Detect which cell encompasses the target text, then output its [x, y] center coordinate. 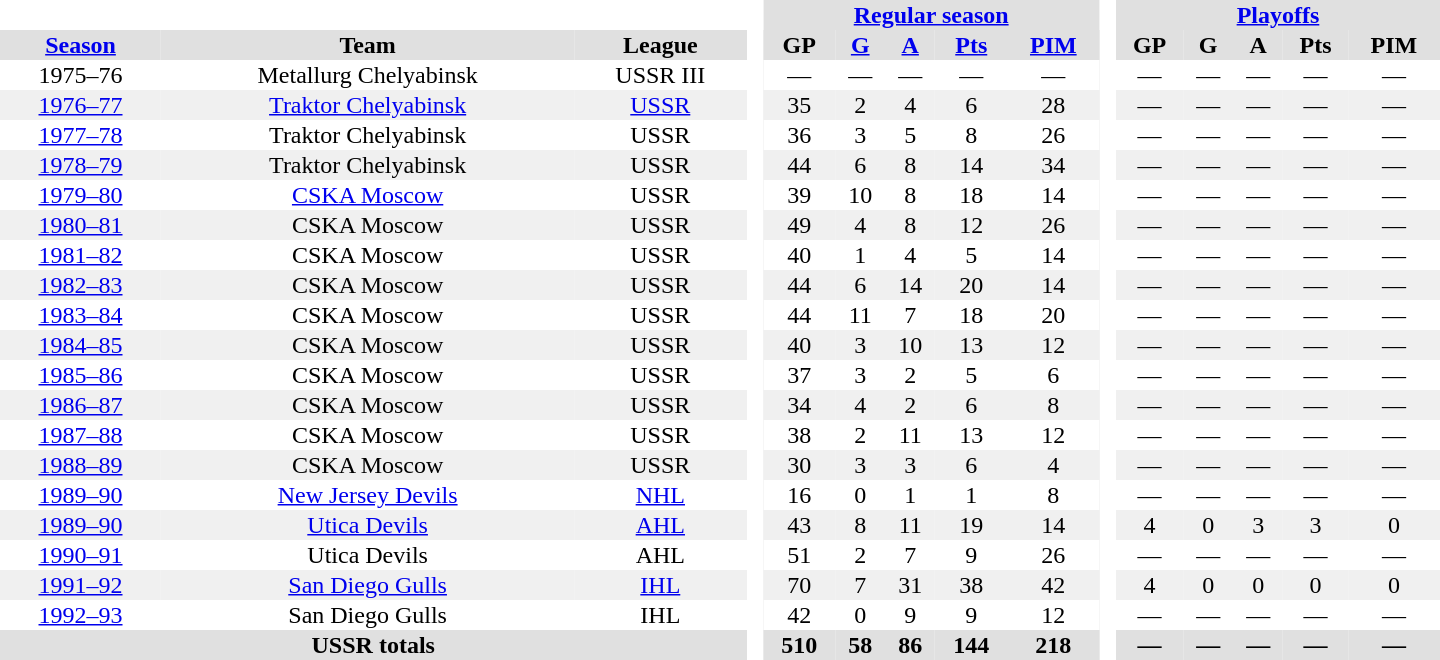
1985–86 [80, 375]
1987–88 [80, 435]
43 [799, 525]
37 [799, 375]
16 [799, 495]
1990–91 [80, 555]
144 [971, 645]
1978–79 [80, 165]
NHL [660, 495]
1988–89 [80, 465]
39 [799, 195]
510 [799, 645]
70 [799, 585]
1979–80 [80, 195]
1982–83 [80, 285]
1984–85 [80, 345]
Playoffs [1278, 15]
1977–78 [80, 135]
31 [910, 585]
1983–84 [80, 315]
Season [80, 45]
1986–87 [80, 405]
USSR III [660, 75]
30 [799, 465]
19 [971, 525]
35 [799, 105]
Team [368, 45]
1980–81 [80, 225]
1981–82 [80, 255]
36 [799, 135]
1991–92 [80, 585]
218 [1053, 645]
58 [860, 645]
Metallurg Chelyabinsk [368, 75]
1992–93 [80, 615]
49 [799, 225]
1975–76 [80, 75]
51 [799, 555]
League [660, 45]
28 [1053, 105]
USSR totals [373, 645]
Regular season [931, 15]
New Jersey Devils [368, 495]
1976–77 [80, 105]
86 [910, 645]
